Pinpoint the cell where the given text exists, returning its [x, y] midpoint coordinate. 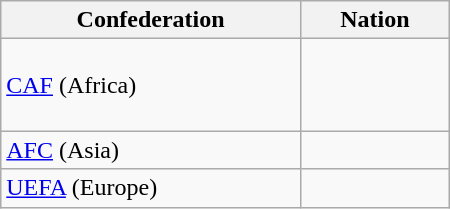
Confederation [151, 20]
AFC (Asia) [151, 150]
UEFA (Europe) [151, 188]
CAF (Africa) [151, 85]
Nation [374, 20]
